Extract the (x, y) coordinate from the center of the cell holding the provided text.  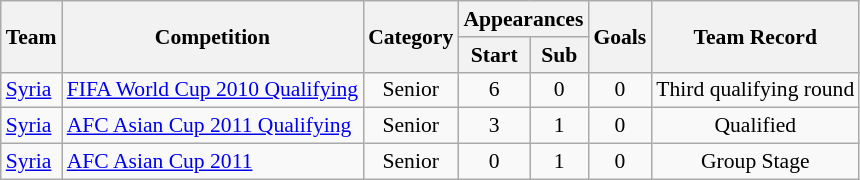
Qualified (755, 126)
Team (32, 36)
FIFA World Cup 2010 Qualifying (212, 90)
Group Stage (755, 162)
6 (494, 90)
Category (410, 36)
AFC Asian Cup 2011 Qualifying (212, 126)
Team Record (755, 36)
AFC Asian Cup 2011 (212, 162)
Appearances (523, 19)
3 (494, 126)
Third qualifying round (755, 90)
Sub (559, 55)
Competition (212, 36)
Start (494, 55)
Goals (620, 36)
